Find where the given text appears and provide that cell's center as [x, y] coordinate. 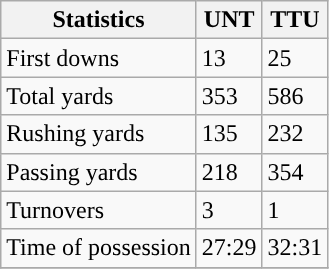
13 [229, 58]
Turnovers [99, 210]
Time of possession [99, 248]
Rushing yards [99, 134]
1 [295, 210]
TTU [295, 20]
353 [229, 96]
Passing yards [99, 172]
32:31 [295, 248]
UNT [229, 20]
First downs [99, 58]
27:29 [229, 248]
Statistics [99, 20]
232 [295, 134]
135 [229, 134]
25 [295, 58]
218 [229, 172]
586 [295, 96]
3 [229, 210]
354 [295, 172]
Total yards [99, 96]
